Pinpoint the cell where the given text exists, returning its (x, y) midpoint coordinate. 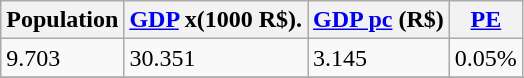
Population (62, 20)
PE (486, 20)
30.351 (216, 58)
9.703 (62, 58)
0.05% (486, 58)
GDP pc (R$) (379, 20)
GDP x(1000 R$). (216, 20)
3.145 (379, 58)
